Locate the cell with the specified text and output its (X, Y) center coordinate. 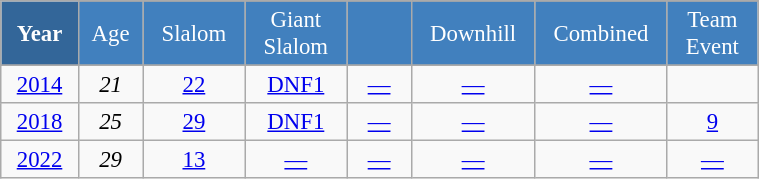
2018 (40, 122)
Year (40, 34)
13 (194, 160)
Slalom (194, 34)
2022 (40, 160)
Team Event (712, 34)
22 (194, 85)
Age (110, 34)
9 (712, 122)
21 (110, 85)
Downhill (472, 34)
2014 (40, 85)
Combined (601, 34)
25 (110, 122)
GiantSlalom (296, 34)
